Provide the [x, y] coordinate of the cell's center where the given text is located.  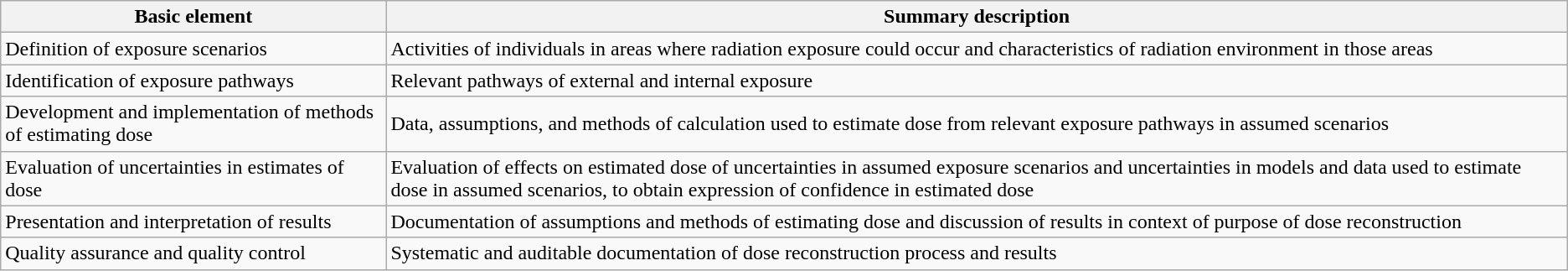
Identification of exposure pathways [193, 81]
Evaluation of uncertainties in estimates of dose [193, 178]
Quality assurance and quality control [193, 253]
Definition of exposure scenarios [193, 49]
Presentation and interpretation of results [193, 221]
Relevant pathways of external and internal exposure [977, 81]
Summary description [977, 17]
Basic element [193, 17]
Activities of individuals in areas where radiation exposure could occur and characteristics of radiation environment in those areas [977, 49]
Documentation of assumptions and methods of estimating dose and discussion of results in context of purpose of dose reconstruction [977, 221]
Data, assumptions, and methods of calculation used to estimate dose from relevant exposure pathways in assumed scenarios [977, 124]
Systematic and auditable documentation of dose reconstruction process and results [977, 253]
Development and implementation of methods of estimating dose [193, 124]
